Capture the cell that displays the provided text and extract its (x, y) central coordinate. 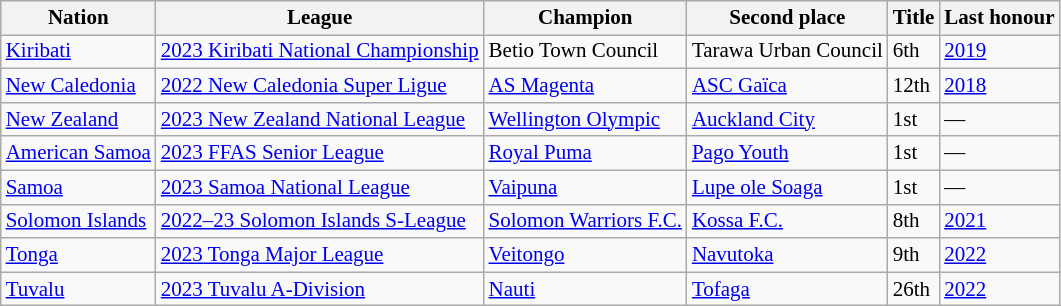
Nauti (586, 289)
2022 New Caledonia Super Ligue (320, 86)
Royal Puma (586, 153)
Title (914, 18)
Lupe ole Soaga (788, 187)
2023 New Zealand National League (320, 119)
Kiribati (78, 52)
2023 Tuvalu A-Division (320, 289)
Tuvalu (78, 289)
Kossa F.C. (788, 221)
8th (914, 221)
Tofaga (788, 289)
Nation (78, 18)
2019 (999, 52)
Veitongo (586, 255)
2023 Tonga Major League (320, 255)
Solomon Islands (78, 221)
6th (914, 52)
American Samoa (78, 153)
New Zealand (78, 119)
New Caledonia (78, 86)
2021 (999, 221)
2022–23 Solomon Islands S-League (320, 221)
ASC Gaïca (788, 86)
AS Magenta (586, 86)
Champion (586, 18)
26th (914, 289)
2023 FFAS Senior League (320, 153)
Second place (788, 18)
Wellington Olympic (586, 119)
Betio Town Council (586, 52)
Pago Youth (788, 153)
League (320, 18)
12th (914, 86)
Tarawa Urban Council (788, 52)
Solomon Warriors F.C. (586, 221)
2018 (999, 86)
Samoa (78, 187)
9th (914, 255)
2023 Kiribati National Championship (320, 52)
Last honour (999, 18)
Vaipuna (586, 187)
2023 Samoa National League (320, 187)
Navutoka (788, 255)
Tonga (78, 255)
Auckland City (788, 119)
